Provide the [X, Y] coordinate of the cell's center where the given text is located.  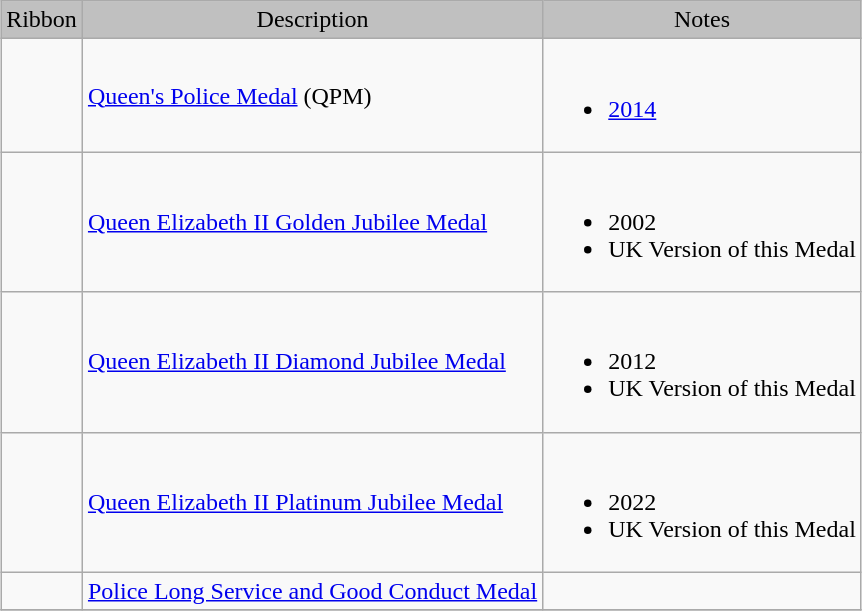
2022UK Version of this Medal [702, 502]
Description [312, 20]
Queen Elizabeth II Golden Jubilee Medal [312, 222]
Notes [702, 20]
2014 [702, 96]
2002UK Version of this Medal [702, 222]
Queen's Police Medal (QPM) [312, 96]
Ribbon [42, 20]
Queen Elizabeth II Platinum Jubilee Medal [312, 502]
Police Long Service and Good Conduct Medal [312, 591]
2012UK Version of this Medal [702, 362]
Queen Elizabeth II Diamond Jubilee Medal [312, 362]
